Find where the given text appears and provide that cell's center as (X, Y) coordinate. 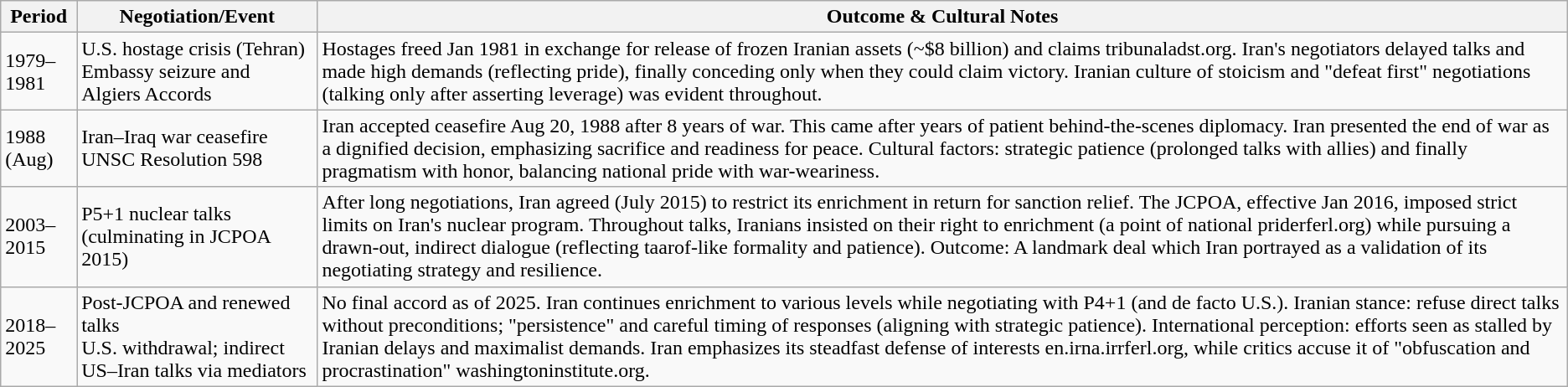
Negotiation/Event (198, 17)
Outcome & Cultural Notes (942, 17)
1979–1981 (39, 71)
1988 (Aug) (39, 148)
P5+1 nuclear talks (culminating in JCPOA 2015) (198, 236)
2018–2025 (39, 337)
2003–2015 (39, 236)
U.S. hostage crisis (Tehran)Embassy seizure and Algiers Accords (198, 71)
Period (39, 17)
Iran–Iraq war ceasefireUNSC Resolution 598 (198, 148)
Post-JCPOA and renewed talksU.S. withdrawal; indirect US–Iran talks via mediators (198, 337)
